Return the [x, y] coordinate for the center point of the cell that contains the specified text.  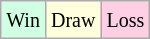
Loss [126, 20]
Win [24, 20]
Draw [72, 20]
